Find where the given text appears and provide that cell's center as [x, y] coordinate. 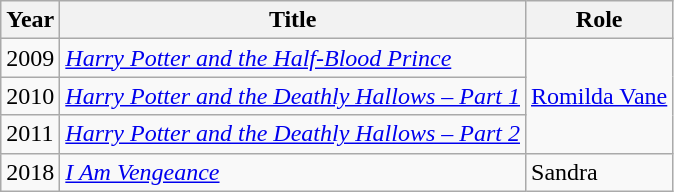
2018 [30, 172]
Harry Potter and the Deathly Hallows – Part 1 [293, 96]
I Am Vengeance [293, 172]
Harry Potter and the Half-Blood Prince [293, 58]
Sandra [600, 172]
Romilda Vane [600, 96]
2011 [30, 134]
2010 [30, 96]
Title [293, 20]
Harry Potter and the Deathly Hallows – Part 2 [293, 134]
Year [30, 20]
2009 [30, 58]
Role [600, 20]
